Identify which cell holds the provided text, then report its (X, Y) central coordinate. 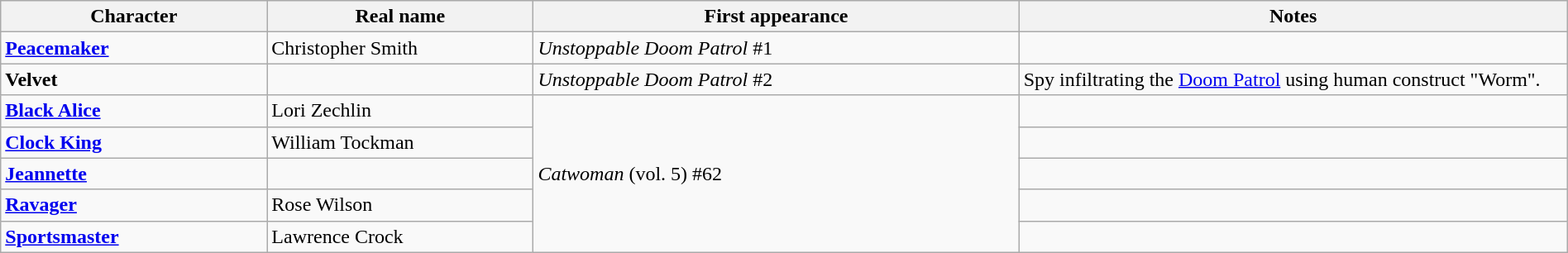
Lori Zechlin (400, 111)
William Tockman (400, 142)
Clock King (134, 142)
Real name (400, 17)
Character (134, 17)
Unstoppable Doom Patrol #1 (776, 48)
Sportsmaster (134, 236)
Spy infiltrating the Doom Patrol using human construct "Worm". (1293, 79)
Unstoppable Doom Patrol #2 (776, 79)
Ravager (134, 205)
Notes (1293, 17)
Black Alice (134, 111)
Velvet (134, 79)
Christopher Smith (400, 48)
Peacemaker (134, 48)
Catwoman (vol. 5) #62 (776, 174)
Jeannette (134, 174)
Lawrence Crock (400, 236)
Rose Wilson (400, 205)
First appearance (776, 17)
